Return (X, Y) of the center of cell containing provided text 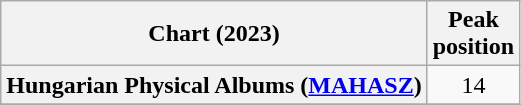
Chart (2023) (214, 34)
Peakposition (473, 34)
14 (473, 85)
Hungarian Physical Albums (MAHASZ) (214, 85)
